Find where the given text appears and provide that cell's center as (X, Y) coordinate. 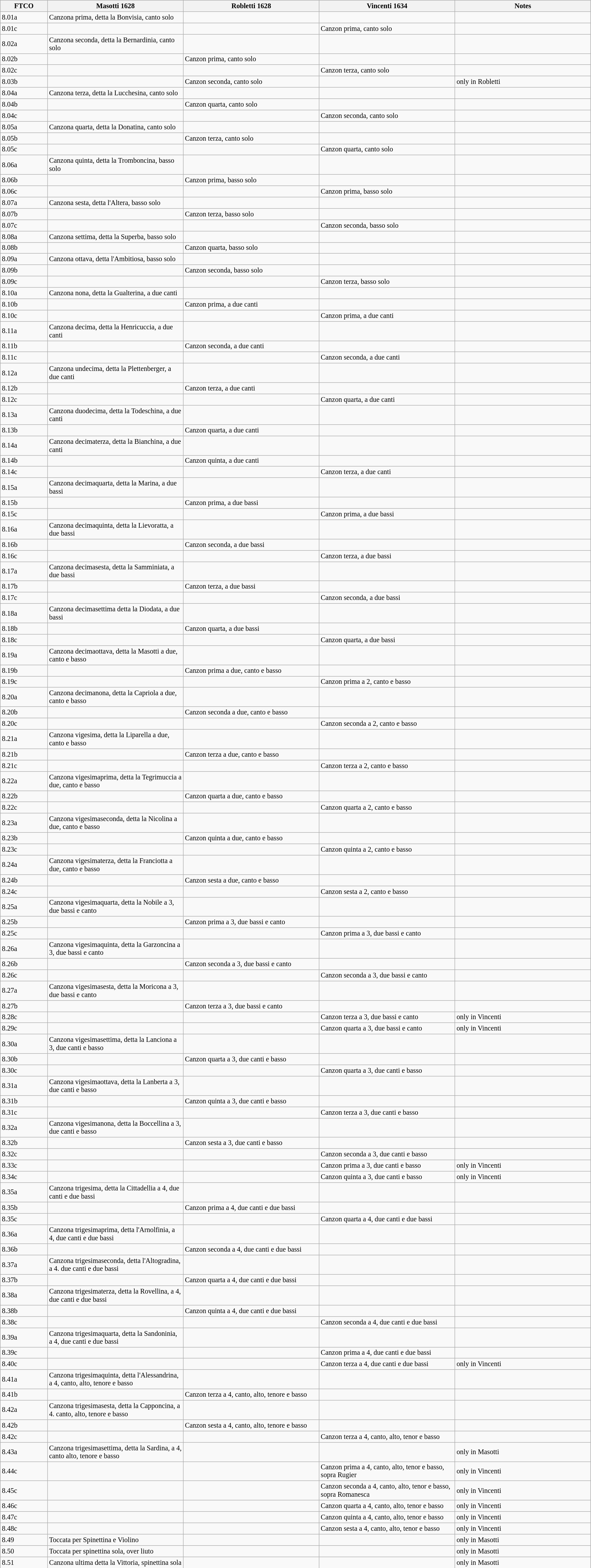
8.32c (24, 1154)
8.22c (24, 807)
8.02a (24, 44)
Robletti 1628 (251, 6)
8.02b (24, 59)
8.47c (24, 1517)
Canzon quarta a 4, canto, alto, tenor e basso (387, 1506)
Canzon quarta a 2, canto e basso (387, 807)
8.21b (24, 754)
Canzon sesta a 4, canto, alto, tenor e basso (387, 1528)
Canzon prima a 2, canto e basso (387, 682)
Canzona settima, detta la Superba, basso solo (115, 237)
Canzona trigesima, detta la Cittadellia a 4, due canti e due bassi (115, 1192)
8.40c (24, 1364)
Canzon prima a 4, canto, alto, tenor e basso, sopra Rugier (387, 1471)
Canzona decimaottava, detta la Masotti a due, canto e basso (115, 655)
only in Robletti (523, 82)
Canzona quarta, detta la Donatina, canto solo (115, 127)
8.10a (24, 293)
8.45c (24, 1491)
8.12b (24, 388)
8.44c (24, 1471)
Canzon terza a 4, canto, alto, tenor e basso (387, 1436)
Canzona trigesimaprima, detta l'Arnolfinia, a 4, due canti e due bassi (115, 1234)
8.39a (24, 1337)
Canzona trigesimaquinta, detta l'Alessandrina, a 4, canto, alto, tenore e basso (115, 1379)
Canzona vigesimasesta, detta la Moricona a 3, due bassi e canto (115, 990)
8.05b (24, 138)
Canzon seconda a 4, canto, alto, tenor e basso, sopra Romanesca (387, 1491)
8.10b (24, 304)
8.24a (24, 865)
8.15c (24, 514)
8.41a (24, 1379)
8.26c (24, 975)
8.20c (24, 724)
8.08b (24, 248)
8.18b (24, 628)
8.39c (24, 1353)
Canzon quarta a due, canto e basso (251, 796)
8.16a (24, 529)
8.29c (24, 1029)
8.13b (24, 430)
Canzon quinta a due, canto e basso (251, 838)
8.46c (24, 1506)
Canzon quarta a 3, due bassi e canto (387, 1029)
Canzon sesta a 4, canto, alto, tenore e basso (251, 1425)
8.07a (24, 203)
8.38a (24, 1295)
Canzona decimaterza, detta la Bianchina, a due canti (115, 445)
8.26a (24, 949)
Canzona decimanona, detta la Capriola a due, canto e basso (115, 697)
8.14c (24, 472)
8.13a (24, 414)
8.19a (24, 655)
Canzon sesta a 3, due canti e basso (251, 1143)
Canzon terza a due, canto e basso (251, 754)
8.14b (24, 461)
Canzon sesta a due, canto e basso (251, 880)
8.09c (24, 282)
8.21a (24, 739)
8.04c (24, 115)
8.37a (24, 1265)
8.32a (24, 1127)
Canzona seconda, detta la Bernardinia, canto solo (115, 44)
Canzona terza, detta la Lucchesina, canto solo (115, 93)
Canzon quinta a 2, canto e basso (387, 849)
8.11b (24, 346)
8.36a (24, 1234)
Canzona vigesimaterza, detta la Franciotta a due, canto e basso (115, 865)
8.18c (24, 640)
Canzona vigesimasettima, detta la Lanciona a 3, due canti e basso (115, 1043)
8.12a (24, 373)
Vincenti 1634 (387, 6)
Canzona vigesimaseconda, detta la Nicolina a due, canto e basso (115, 823)
8.30a (24, 1043)
Canzon prima a 3, due canti e basso (387, 1166)
Canzona ultima detta la Vittoria, spinettina sola (115, 1562)
8.07b (24, 214)
8.05c (24, 150)
8.36b (24, 1249)
8.09a (24, 259)
8.34c (24, 1177)
8.20a (24, 697)
8.42a (24, 1410)
8.22b (24, 796)
8.04b (24, 104)
Canzon prima a due, canto e basso (251, 670)
8.04a (24, 93)
Canzon terza a 2, canto e basso (387, 766)
Canzon terza a 3, due canti e basso (387, 1112)
8.25b (24, 922)
Canzon seconda a 2, canto e basso (387, 724)
Canzona trigesimasettima, detta la Sardina, a 4, canto alto, tenore e basso (115, 1452)
Canzon quinta a 4, due canti e due bassi (251, 1311)
8.35b (24, 1207)
8.19b (24, 670)
Canzona trigesimasesta, detta la Capponcina, a 4. canto, alto, tenore e basso (115, 1410)
Canzona trigesimaterza, detta la Rovellina, a 4, due canti e due bassi (115, 1295)
8.12c (24, 399)
8.31a (24, 1086)
8.15a (24, 487)
8.43a (24, 1452)
Canzona trigesimaseconda, detta l'Altogradina, a 4. due canti e due bassi (115, 1265)
Canzon terza a 4, due canti e due bassi (387, 1364)
8.24b (24, 880)
Canzon quinta a 4, canto, alto, tenor e basso (387, 1517)
8.23b (24, 838)
8.24c (24, 891)
8.21c (24, 766)
Canzon seconda a 3, due canti e basso (387, 1154)
8.16c (24, 556)
8.09b (24, 270)
Canzona decimaquarta, detta la Marina, a due bassi (115, 487)
8.02c (24, 70)
8.08a (24, 237)
Toccata per Spinettina e Violino (115, 1540)
Canzona ottava, detta l'Ambitiosa, basso solo (115, 259)
Canzon terza a 4, canto, alto, tenore e basso (251, 1395)
Canzona decima, detta la Henricuccia, a due canti (115, 331)
8.16b (24, 545)
FTCO (24, 6)
Canzon seconda a due, canto e basso (251, 712)
8.01a (24, 17)
8.22a (24, 781)
8.23c (24, 849)
8.27a (24, 990)
Canzona trigesimaquarta, detta la Sandoninia, a 4, due canti e due bassi (115, 1337)
8.17c (24, 598)
8.50 (24, 1551)
8.14a (24, 445)
Canzona decimasesta, detta la Samminiata, a due bassi (115, 571)
Canzona vigesimaprima, detta la Tegrimuccia a due, canto e basso (115, 781)
8.30b (24, 1059)
8.17a (24, 571)
8.26b (24, 964)
8.25c (24, 933)
8.07c (24, 225)
8.01c (24, 28)
Canzona nona, detta la Gualterina, a due canti (115, 293)
8.31b (24, 1101)
8.20b (24, 712)
8.11c (24, 358)
8.23a (24, 823)
8.35a (24, 1192)
Canzona decimaquinta, detta la Lievoratta, a due bassi (115, 529)
Canzon quarta, basso solo (251, 248)
8.17b (24, 587)
8.03b (24, 82)
8.06b (24, 180)
8.27b (24, 1006)
Notes (523, 6)
8.18a (24, 613)
8.11a (24, 331)
8.32b (24, 1143)
Toccata per spinettina sola, over liuto (115, 1551)
8.42b (24, 1425)
8.06a (24, 165)
8.15b (24, 503)
8.35c (24, 1219)
8.48c (24, 1528)
8.38b (24, 1311)
Canzon sesta a 2, canto e basso (387, 891)
Canzona duodecima, detta la Todeschina, a due canti (115, 414)
8.51 (24, 1562)
8.25a (24, 907)
8.06c (24, 191)
Canzona decimasettima detta la Diodata, a due bassi (115, 613)
8.38c (24, 1322)
Canzona prima, detta la Bonvisia, canto solo (115, 17)
8.37b (24, 1280)
8.30c (24, 1070)
Canzona vigesima, detta la Liparella a due, canto e basso (115, 739)
Canzona vigesimaottava, detta la Lanberta a 3, due canti e basso (115, 1086)
Canzona undecima, detta la Plettenberger, a due canti (115, 373)
Canzona vigesimaquarta, detta la Nobile a 3, due bassi e canto (115, 907)
Masotti 1628 (115, 6)
Canzona vigesimanona, detta la Boccellina a 3, due canti e basso (115, 1127)
Canzon quinta, a due canti (251, 461)
Canzona quinta, detta la Tromboncina, basso solo (115, 165)
8.05a (24, 127)
8.49 (24, 1540)
8.10c (24, 316)
8.19c (24, 682)
8.28c (24, 1017)
8.41b (24, 1395)
8.33c (24, 1166)
Canzona vigesimaquinta, detta la Garzoncina a 3, due bassi e canto (115, 949)
Canzona sesta, detta l'Altera, basso solo (115, 203)
8.42c (24, 1436)
8.31c (24, 1112)
